Locate the cell with the specified text and output its [X, Y] center coordinate. 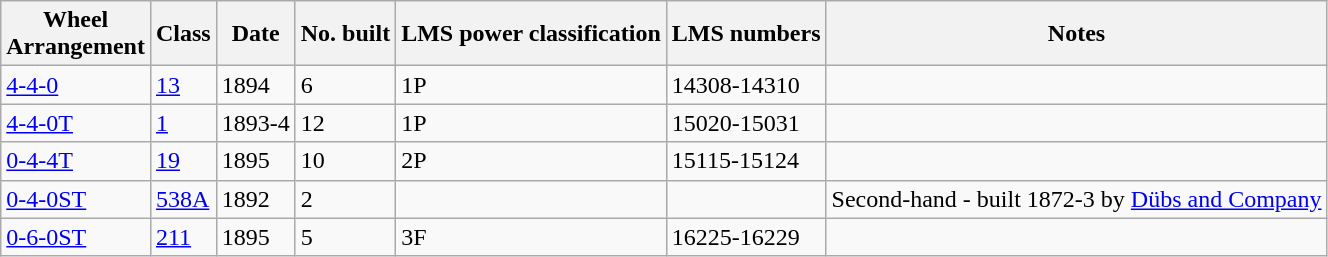
3F [532, 237]
Notes [1076, 34]
0-4-4T [76, 161]
211 [183, 237]
0-4-0ST [76, 199]
4-4-0T [76, 123]
0-6-0ST [76, 237]
15115-15124 [746, 161]
Date [256, 34]
1893-4 [256, 123]
16225-16229 [746, 237]
No. built [345, 34]
1892 [256, 199]
538A [183, 199]
13 [183, 85]
14308-14310 [746, 85]
2 [345, 199]
LMS power classification [532, 34]
2P [532, 161]
WheelArrangement [76, 34]
15020-15031 [746, 123]
1894 [256, 85]
Class [183, 34]
1 [183, 123]
5 [345, 237]
Second-hand - built 1872-3 by Dübs and Company [1076, 199]
19 [183, 161]
4-4-0 [76, 85]
10 [345, 161]
LMS numbers [746, 34]
6 [345, 85]
12 [345, 123]
